Pinpoint the cell where the given text exists, returning its (x, y) midpoint coordinate. 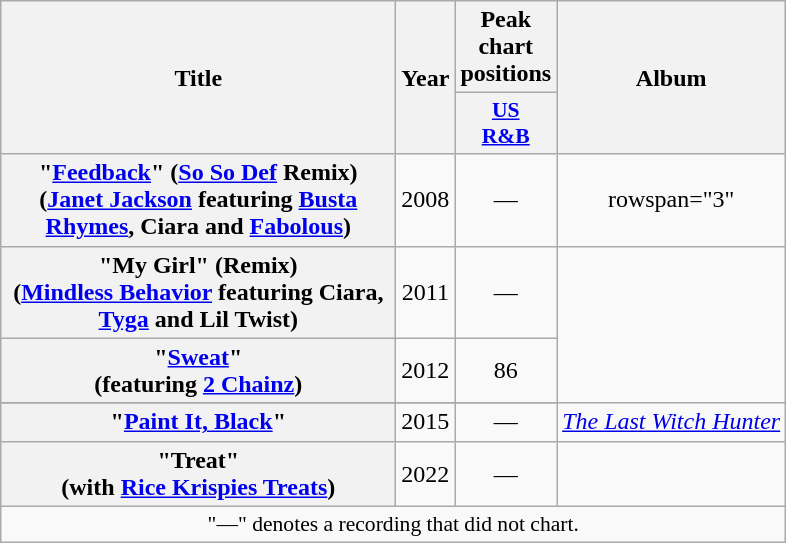
USR&B (506, 124)
Year (426, 78)
2008 (426, 200)
"—" denotes a recording that did not chart. (394, 524)
86 (506, 370)
"My Girl" (Remix)(Mindless Behavior featuring Ciara, Tyga and Lil Twist) (198, 292)
"Treat"(with Rice Krispies Treats) (198, 474)
"Sweat"(featuring 2 Chainz) (198, 370)
Album (672, 78)
2022 (426, 474)
2015 (426, 422)
2011 (426, 292)
"Paint It, Black" (198, 422)
The Last Witch Hunter (672, 422)
rowspan="3" (672, 200)
Peak chart positions (506, 47)
"Feedback" (So So Def Remix)(Janet Jackson featuring Busta Rhymes, Ciara and Fabolous) (198, 200)
Title (198, 78)
2012 (426, 370)
